Output the [x, y] coordinate of the center of the cell containing the given text.  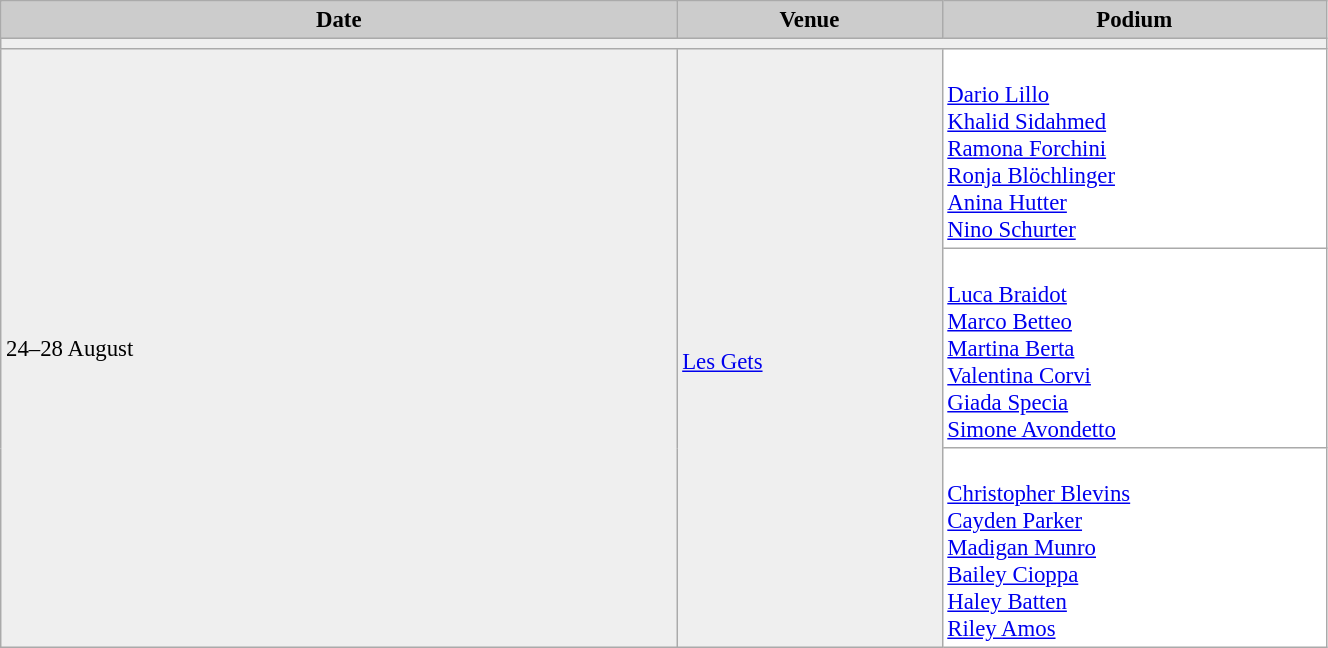
Venue [810, 20]
Luca BraidotMarco BetteoMartina BertaValentina CorviGiada SpeciaSimone Avondetto [1134, 349]
24–28 August [339, 348]
Date [339, 20]
Les Gets [810, 348]
Christopher BlevinsCayden ParkerMadigan MunroBailey CioppaHaley BattenRiley Amos [1134, 548]
Podium [1134, 20]
Dario LilloKhalid SidahmedRamona ForchiniRonja BlöchlingerAnina HutterNino Schurter [1134, 149]
